Provide the [X, Y] coordinate of the cell's center where the given text is located.  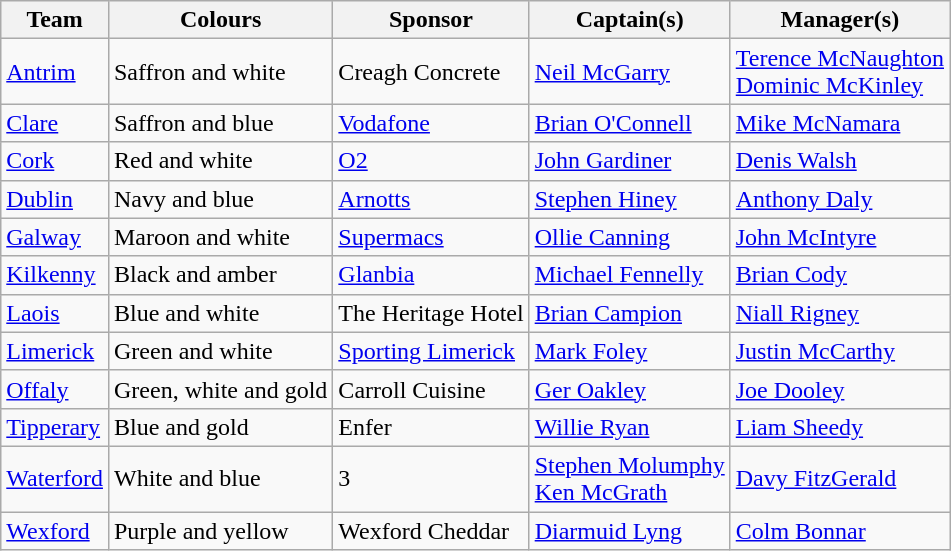
Laois [55, 313]
Enfer [431, 427]
Green and white [220, 351]
Ollie Canning [630, 237]
Davy FitzGerald [840, 478]
Offaly [55, 389]
Sporting Limerick [431, 351]
Diarmuid Lyng [630, 531]
Saffron and blue [220, 123]
Saffron and white [220, 72]
Mike McNamara [840, 123]
Niall Rigney [840, 313]
Navy and blue [220, 199]
Creagh Concrete [431, 72]
The Heritage Hotel [431, 313]
Joe Dooley [840, 389]
Cork [55, 161]
O2 [431, 161]
Stephen Hiney [630, 199]
Tipperary [55, 427]
3 [431, 478]
Manager(s) [840, 20]
Limerick [55, 351]
John Gardiner [630, 161]
Michael Fennelly [630, 275]
White and blue [220, 478]
Blue and gold [220, 427]
Liam Sheedy [840, 427]
Waterford [55, 478]
Red and white [220, 161]
Arnotts [431, 199]
Mark Foley [630, 351]
Brian Campion [630, 313]
Clare [55, 123]
Wexford Cheddar [431, 531]
Glanbia [431, 275]
Dublin [55, 199]
Wexford [55, 531]
Denis Walsh [840, 161]
Ger Oakley [630, 389]
Team [55, 20]
Brian O'Connell [630, 123]
Neil McGarry [630, 72]
Colours [220, 20]
Carroll Cuisine [431, 389]
Galway [55, 237]
Justin McCarthy [840, 351]
Terence McNaughton Dominic McKinley [840, 72]
Blue and white [220, 313]
Maroon and white [220, 237]
Vodafone [431, 123]
Willie Ryan [630, 427]
Brian Cody [840, 275]
Stephen MolumphyKen McGrath [630, 478]
Supermacs [431, 237]
Antrim [55, 72]
John McIntyre [840, 237]
Black and amber [220, 275]
Captain(s) [630, 20]
Sponsor [431, 20]
Anthony Daly [840, 199]
Colm Bonnar [840, 531]
Kilkenny [55, 275]
Purple and yellow [220, 531]
Green, white and gold [220, 389]
